Return [x, y] of the center of cell containing provided text 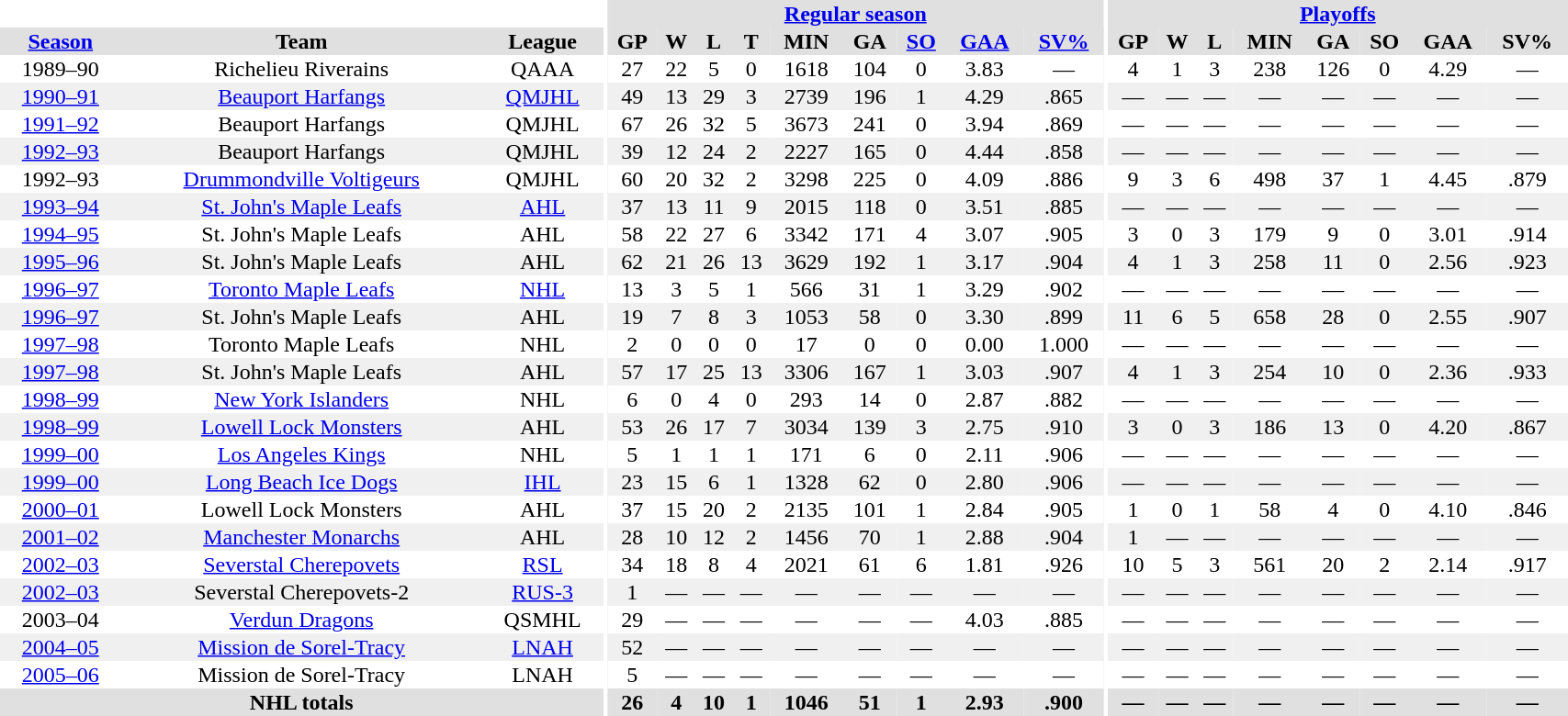
3.83 [985, 69]
2.56 [1448, 262]
.858 [1064, 151]
.914 [1528, 234]
31 [869, 289]
225 [869, 179]
0.00 [985, 344]
254 [1269, 372]
2.55 [1448, 317]
3629 [807, 262]
Regular season [856, 14]
.869 [1064, 124]
60 [632, 179]
4.09 [985, 179]
293 [807, 399]
2001–02 [61, 537]
4.44 [985, 151]
1.81 [985, 565]
Los Angeles Kings [301, 454]
70 [869, 537]
.846 [1528, 509]
57 [632, 372]
3673 [807, 124]
QSMHL [543, 620]
3.94 [985, 124]
4.20 [1448, 427]
2.36 [1448, 372]
RSL [543, 565]
.933 [1528, 372]
53 [632, 427]
.900 [1064, 702]
3.01 [1448, 234]
2135 [807, 509]
1990–91 [61, 96]
2000–01 [61, 509]
.879 [1528, 179]
24 [715, 151]
.926 [1064, 565]
49 [632, 96]
2.88 [985, 537]
3342 [807, 234]
3.07 [985, 234]
Richelieu Riverains [301, 69]
3034 [807, 427]
1991–92 [61, 124]
Severstal Cherepovets [301, 565]
1994–95 [61, 234]
118 [869, 207]
NHL totals [301, 702]
2227 [807, 151]
.886 [1064, 179]
3.03 [985, 372]
21 [676, 262]
4.10 [1448, 509]
258 [1269, 262]
238 [1269, 69]
61 [869, 565]
4.45 [1448, 179]
566 [807, 289]
Team [301, 41]
2021 [807, 565]
1456 [807, 537]
18 [676, 565]
2.14 [1448, 565]
52 [632, 647]
.882 [1064, 399]
186 [1269, 427]
34 [632, 565]
23 [632, 482]
658 [1269, 317]
126 [1334, 69]
2.93 [985, 702]
3.29 [985, 289]
1989–90 [61, 69]
QAAA [543, 69]
.867 [1528, 427]
3.17 [985, 262]
Long Beach Ice Dogs [301, 482]
104 [869, 69]
14 [869, 399]
498 [1269, 179]
New York Islanders [301, 399]
67 [632, 124]
2004–05 [61, 647]
51 [869, 702]
2005–06 [61, 675]
561 [1269, 565]
RUS-3 [543, 592]
25 [715, 372]
196 [869, 96]
1618 [807, 69]
2015 [807, 207]
.899 [1064, 317]
1046 [807, 702]
3298 [807, 179]
2003–04 [61, 620]
139 [869, 427]
2739 [807, 96]
1053 [807, 317]
3306 [807, 372]
Season [61, 41]
1995–96 [61, 262]
2.87 [985, 399]
1993–94 [61, 207]
2.11 [985, 454]
167 [869, 372]
2.84 [985, 509]
39 [632, 151]
Severstal Cherepovets-2 [301, 592]
.902 [1064, 289]
Drummondville Voltigeurs [301, 179]
IHL [543, 482]
Verdun Dragons [301, 620]
1.000 [1064, 344]
101 [869, 509]
.910 [1064, 427]
2.75 [985, 427]
.865 [1064, 96]
165 [869, 151]
Manchester Monarchs [301, 537]
19 [632, 317]
3.51 [985, 207]
241 [869, 124]
T [751, 41]
2.80 [985, 482]
League [543, 41]
3.30 [985, 317]
179 [1269, 234]
Playoffs [1337, 14]
1328 [807, 482]
192 [869, 262]
4.03 [985, 620]
.923 [1528, 262]
.917 [1528, 565]
